Scan for the cell matching the given text and deliver its (X, Y) coordinate at center. 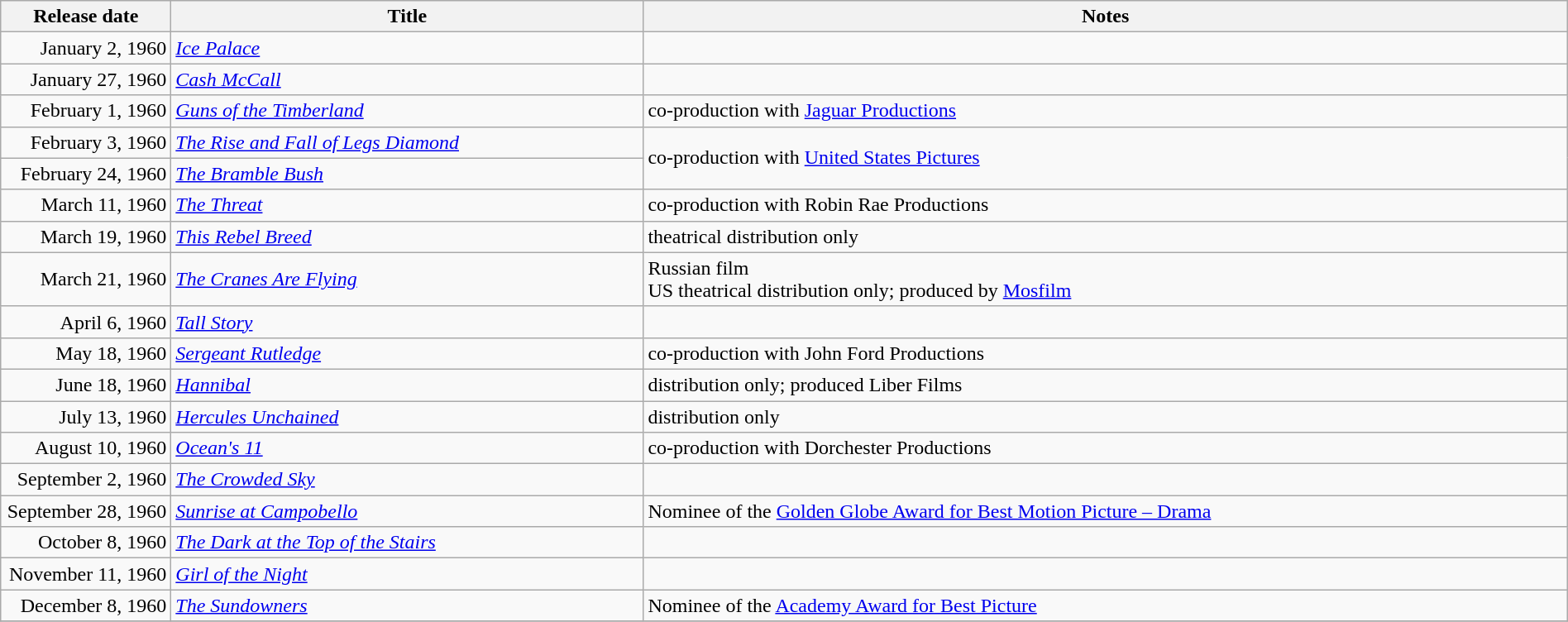
Sunrise at Campobello (407, 511)
The Sundowners (407, 605)
The Dark at the Top of the Stairs (407, 543)
Sergeant Rutledge (407, 353)
February 24, 1960 (86, 174)
January 2, 1960 (86, 48)
Hercules Unchained (407, 416)
March 21, 1960 (86, 280)
July 13, 1960 (86, 416)
The Rise and Fall of Legs Diamond (407, 142)
October 8, 1960 (86, 543)
Guns of the Timberland (407, 111)
August 10, 1960 (86, 448)
distribution only; produced Liber Films (1105, 385)
June 18, 1960 (86, 385)
This Rebel Breed (407, 237)
February 3, 1960 (86, 142)
September 2, 1960 (86, 480)
January 27, 1960 (86, 79)
distribution only (1105, 416)
theatrical distribution only (1105, 237)
Nominee of the Academy Award for Best Picture (1105, 605)
The Cranes Are Flying (407, 280)
co-production with Jaguar Productions (1105, 111)
Nominee of the Golden Globe Award for Best Motion Picture – Drama (1105, 511)
Ocean's 11 (407, 448)
co-production with John Ford Productions (1105, 353)
Russian film US theatrical distribution only; produced by Mosfilm (1105, 280)
The Crowded Sky (407, 480)
December 8, 1960 (86, 605)
co-production with Robin Rae Productions (1105, 205)
Ice Palace (407, 48)
Tall Story (407, 322)
Release date (86, 17)
Title (407, 17)
March 19, 1960 (86, 237)
September 28, 1960 (86, 511)
March 11, 1960 (86, 205)
Girl of the Night (407, 574)
co-production with United States Pictures (1105, 158)
Notes (1105, 17)
February 1, 1960 (86, 111)
May 18, 1960 (86, 353)
The Threat (407, 205)
April 6, 1960 (86, 322)
Hannibal (407, 385)
November 11, 1960 (86, 574)
co-production with Dorchester Productions (1105, 448)
Cash McCall (407, 79)
The Bramble Bush (407, 174)
